Extract the [X, Y] coordinate from the center of the cell holding the provided text.  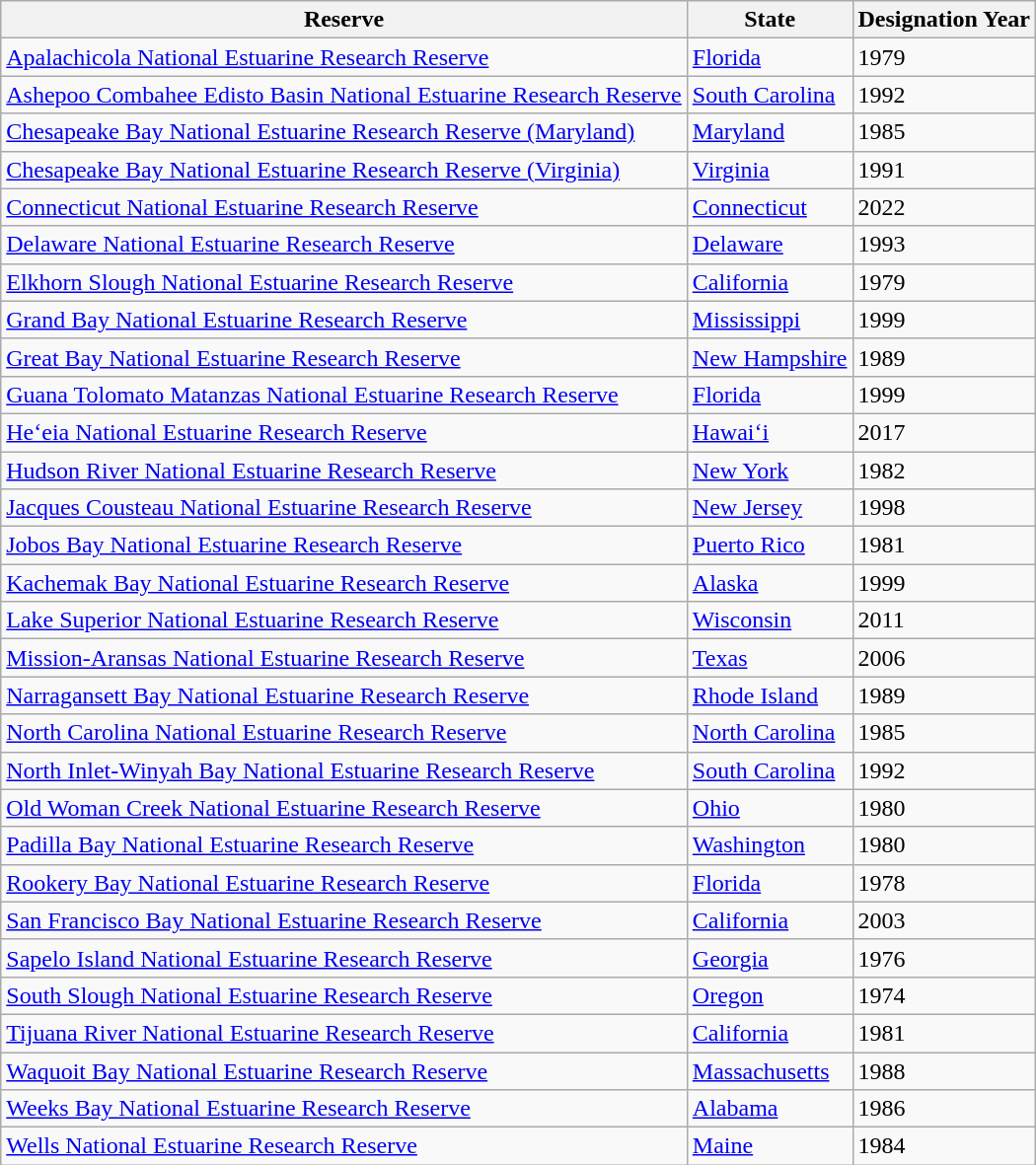
Ashepoo Combahee Edisto Basin National Estuarine Research Reserve [344, 95]
1993 [944, 245]
Connecticut [770, 207]
Oregon [770, 995]
North Carolina National Estuarine Research Reserve [344, 733]
Mississippi [770, 320]
Maine [770, 1146]
Maryland [770, 132]
Reserve [344, 20]
New Hampshire [770, 357]
Texas [770, 658]
1998 [944, 508]
Jacques Cousteau National Estuarine Research Reserve [344, 508]
Wisconsin [770, 620]
Mission-Aransas National Estuarine Research Reserve [344, 658]
Old Woman Creek National Estuarine Research Reserve [344, 808]
2017 [944, 432]
Ohio [770, 808]
Great Bay National Estuarine Research Reserve [344, 357]
Sapelo Island National Estuarine Research Reserve [344, 958]
Grand Bay National Estuarine Research Reserve [344, 320]
Virginia [770, 170]
Chesapeake Bay National Estuarine Research Reserve (Virginia) [344, 170]
State [770, 20]
Connecticut National Estuarine Research Reserve [344, 207]
Designation Year [944, 20]
2022 [944, 207]
Hudson River National Estuarine Research Reserve [344, 471]
Delaware National Estuarine Research Reserve [344, 245]
Delaware [770, 245]
San Francisco Bay National Estuarine Research Reserve [344, 920]
Hawai‘i [770, 432]
1991 [944, 170]
Massachusetts [770, 1070]
Alabama [770, 1109]
Apalachicola National Estuarine Research Reserve [344, 57]
2006 [944, 658]
Waquoit Bay National Estuarine Research Reserve [344, 1070]
Rookery Bay National Estuarine Research Reserve [344, 883]
Lake Superior National Estuarine Research Reserve [344, 620]
1982 [944, 471]
Puerto Rico [770, 546]
Wells National Estuarine Research Reserve [344, 1146]
Guana Tolomato Matanzas National Estuarine Research Reserve [344, 395]
1978 [944, 883]
1986 [944, 1109]
Tijuana River National Estuarine Research Reserve [344, 1033]
Elkhorn Slough National Estuarine Research Reserve [344, 282]
1984 [944, 1146]
1976 [944, 958]
North Carolina [770, 733]
Chesapeake Bay National Estuarine Research Reserve (Maryland) [344, 132]
Georgia [770, 958]
2011 [944, 620]
1988 [944, 1070]
2003 [944, 920]
Rhode Island [770, 695]
Washington [770, 845]
Alaska [770, 583]
New York [770, 471]
South Slough National Estuarine Research Reserve [344, 995]
Narragansett Bay National Estuarine Research Reserve [344, 695]
Weeks Bay National Estuarine Research Reserve [344, 1109]
He‘eia National Estuarine Research Reserve [344, 432]
New Jersey [770, 508]
Padilla Bay National Estuarine Research Reserve [344, 845]
Kachemak Bay National Estuarine Research Reserve [344, 583]
North Inlet-Winyah Bay National Estuarine Research Reserve [344, 770]
Jobos Bay National Estuarine Research Reserve [344, 546]
1974 [944, 995]
